Find where the given text appears and provide that cell's center as (X, Y) coordinate. 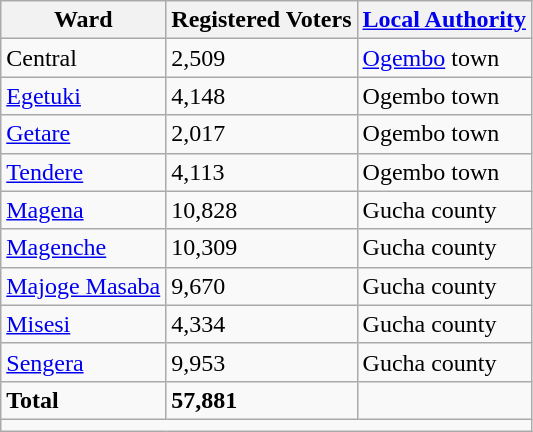
Registered Voters (262, 20)
Getare (84, 134)
10,309 (262, 248)
Tendere (84, 172)
Sengera (84, 362)
4,334 (262, 324)
Local Authority (444, 20)
57,881 (262, 400)
4,148 (262, 96)
Majoge Masaba (84, 286)
4,113 (262, 172)
9,670 (262, 286)
10,828 (262, 210)
Egetuki (84, 96)
Total (84, 400)
2,017 (262, 134)
2,509 (262, 58)
Ward (84, 20)
Misesi (84, 324)
9,953 (262, 362)
Central (84, 58)
Magenche (84, 248)
Magena (84, 210)
